Identify which cell holds the provided text, then report its (X, Y) central coordinate. 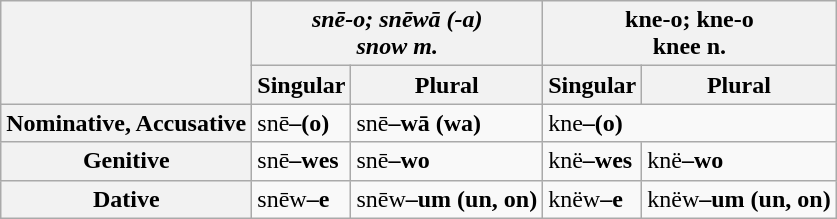
snē–wā (wa) (447, 123)
kne-o; kne-o knee n. (690, 34)
knë–wo (739, 161)
Nominative, Accusative (126, 123)
snēw–e (302, 199)
snē–wes (302, 161)
snēw–um (un, on) (447, 199)
snē–(o) (302, 123)
kne–(o) (690, 123)
Genitive (126, 161)
knëw–e (592, 199)
knëw–um (un, on) (739, 199)
Dative (126, 199)
snē-o; snēwā (-a) snow m. (398, 34)
snē–wo (447, 161)
knë–wes (592, 161)
